Pinpoint the cell where the given text exists, returning its (X, Y) midpoint coordinate. 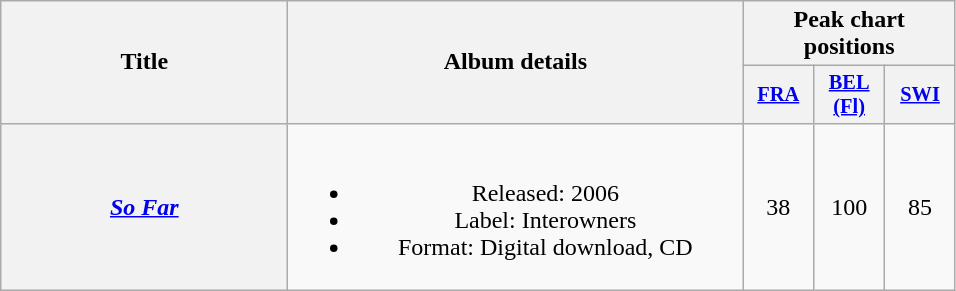
BEL (Fl) (850, 95)
38 (778, 206)
100 (850, 206)
Released: 2006Label: InterownersFormat: Digital download, CD (516, 206)
Peak chart positions (850, 34)
Title (144, 62)
FRA (778, 95)
So Far (144, 206)
SWI (920, 95)
Album details (516, 62)
85 (920, 206)
